From the cell containing the given text, extract its center point as (X, Y) coordinate. 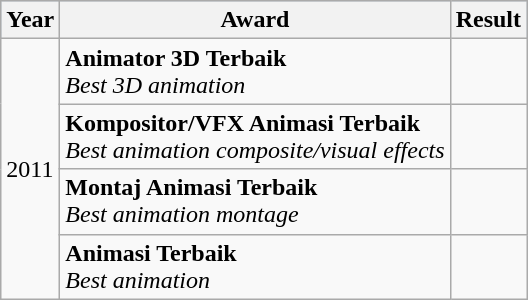
Animasi TerbaikBest animation (255, 266)
Montaj Animasi TerbaikBest animation montage (255, 202)
Award (255, 20)
Animator 3D TerbaikBest 3D animation (255, 72)
Year (30, 20)
Kompositor/VFX Animasi TerbaikBest animation composite/visual effects (255, 136)
Result (488, 20)
2011 (30, 169)
